Output the [X, Y] coordinate of the center of the cell containing the given text.  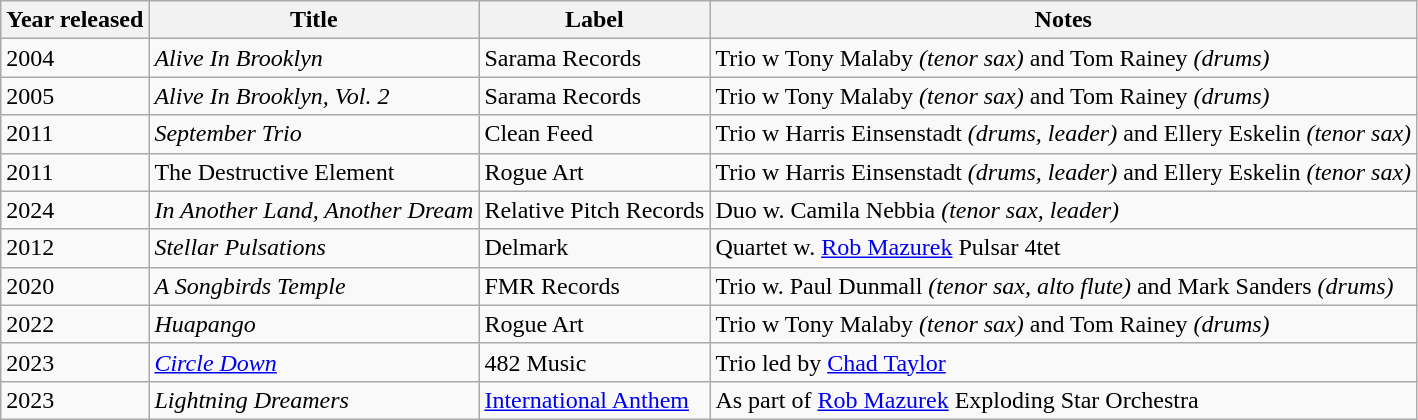
482 Music [594, 362]
Alive In Brooklyn, Vol. 2 [314, 96]
Quartet w. Rob Mazurek Pulsar 4tet [1064, 248]
2012 [75, 248]
As part of Rob Mazurek Exploding Star Orchestra [1064, 400]
Delmark [594, 248]
Stellar Pulsations [314, 248]
Year released [75, 20]
Relative Pitch Records [594, 210]
The Destructive Element [314, 172]
2022 [75, 324]
2004 [75, 58]
2020 [75, 286]
Trio led by Chad Taylor [1064, 362]
Clean Feed [594, 134]
Alive In Brooklyn [314, 58]
Notes [1064, 20]
Title [314, 20]
Circle Down [314, 362]
In Another Land, Another Dream [314, 210]
2005 [75, 96]
International Anthem [594, 400]
Label [594, 20]
Trio w. Paul Dunmall (tenor sax, alto flute) and Mark Sanders (drums) [1064, 286]
FMR Records [594, 286]
Huapango [314, 324]
A Songbirds Temple [314, 286]
2024 [75, 210]
Lightning Dreamers [314, 400]
September Trio [314, 134]
Duo w. Camila Nebbia (tenor sax, leader) [1064, 210]
